Provide the [X, Y] coordinate of the cell's center where the given text is located.  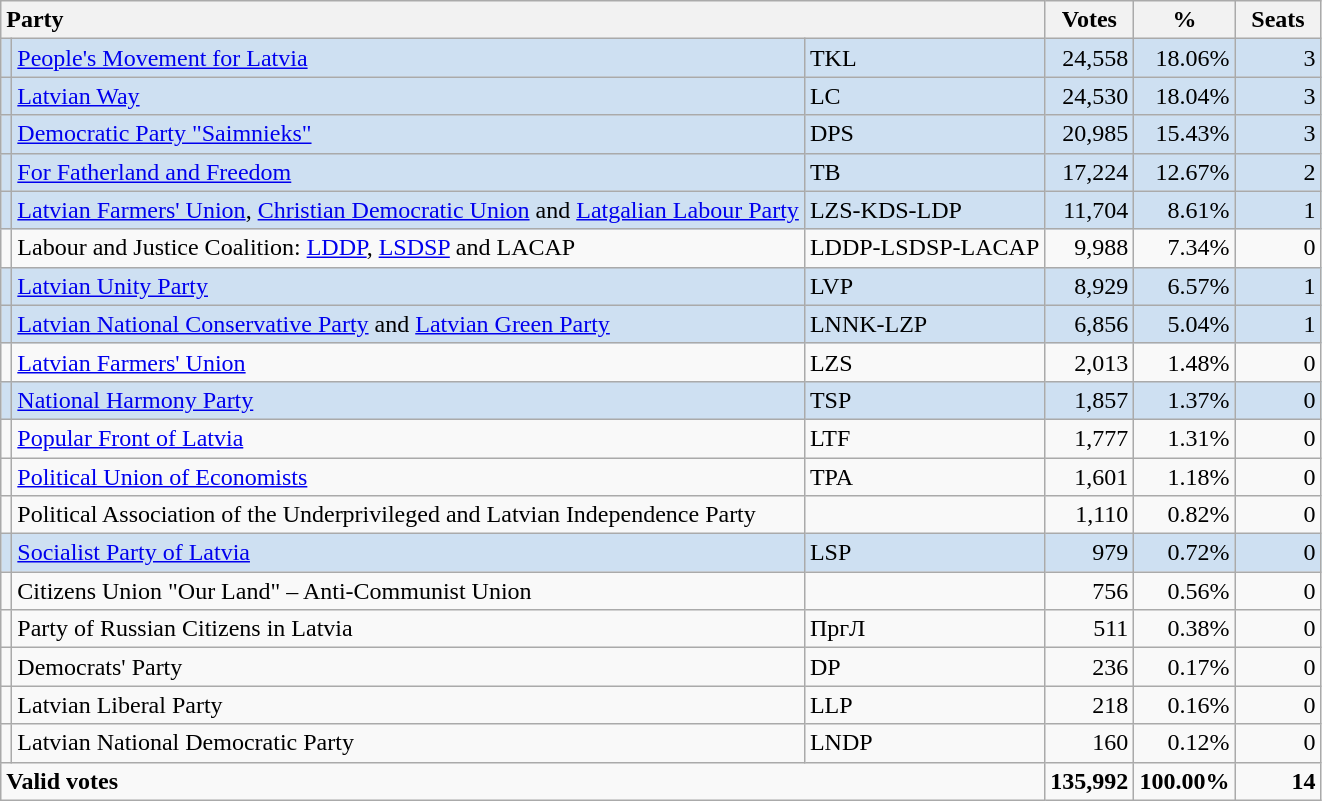
Seats [1278, 20]
LDDP-LSDSP-LACAP [924, 248]
15.43% [1184, 134]
1.18% [1184, 477]
Party of Russian Citizens in Latvia [408, 629]
TB [924, 172]
24,530 [1090, 96]
LTF [924, 438]
Political Association of the Underprivileged and Latvian Independence Party [408, 515]
979 [1090, 553]
9,988 [1090, 248]
TSP [924, 400]
1,777 [1090, 438]
160 [1090, 743]
Latvian Unity Party [408, 286]
Votes [1090, 20]
135,992 [1090, 781]
Valid votes [523, 781]
Latvian National Democratic Party [408, 743]
Latvian Farmers' Union, Christian Democratic Union and Latgalian Labour Party [408, 210]
1,110 [1090, 515]
0.16% [1184, 705]
Socialist Party of Latvia [408, 553]
TKL [924, 58]
Political Union of Economists [408, 477]
1.48% [1184, 362]
% [1184, 20]
100.00% [1184, 781]
12.67% [1184, 172]
756 [1090, 591]
236 [1090, 667]
0.12% [1184, 743]
LLP [924, 705]
For Fatherland and Freedom [408, 172]
0.38% [1184, 629]
Party [523, 20]
Democratic Party "Saimnieks" [408, 134]
DP [924, 667]
TPA [924, 477]
0.56% [1184, 591]
LC [924, 96]
511 [1090, 629]
LSP [924, 553]
18.06% [1184, 58]
8.61% [1184, 210]
Citizens Union "Our Land" – Anti-Communist Union [408, 591]
DPS [924, 134]
8,929 [1090, 286]
Labour and Justice Coalition: LDDP, LSDSP and LACAP [408, 248]
14 [1278, 781]
18.04% [1184, 96]
0.82% [1184, 515]
People's Movement for Latvia [408, 58]
1.37% [1184, 400]
20,985 [1090, 134]
LVP [924, 286]
1.31% [1184, 438]
2,013 [1090, 362]
11,704 [1090, 210]
6.57% [1184, 286]
Popular Front of Latvia [408, 438]
ПргЛ [924, 629]
LNDP [924, 743]
24,558 [1090, 58]
1,601 [1090, 477]
7.34% [1184, 248]
Latvian Liberal Party [408, 705]
5.04% [1184, 324]
218 [1090, 705]
0.72% [1184, 553]
Latvian Way [408, 96]
1,857 [1090, 400]
0.17% [1184, 667]
17,224 [1090, 172]
Democrats' Party [408, 667]
Latvian Farmers' Union [408, 362]
6,856 [1090, 324]
LNNK-LZP [924, 324]
LZS-KDS-LDP [924, 210]
National Harmony Party [408, 400]
Latvian National Conservative Party and Latvian Green Party [408, 324]
2 [1278, 172]
LZS [924, 362]
